Return (x, y) of the center of cell containing provided text 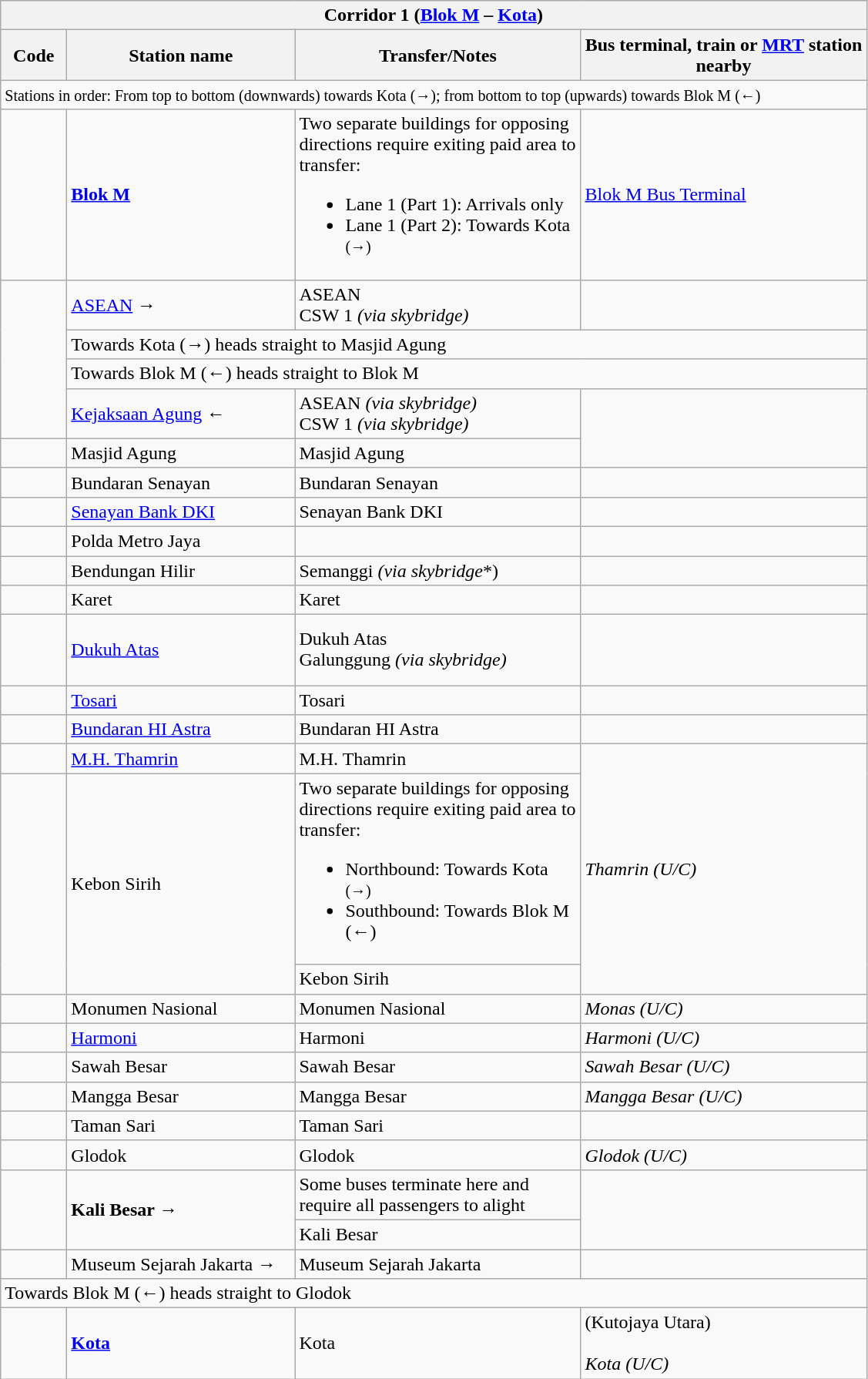
Monas (U/C) (724, 1008)
Corridor 1 (Blok M – Kota) (434, 15)
Semanggi (via skybridge*) (437, 571)
Some buses terminate here and require all passengers to alight (437, 1194)
Kejaksaan Agung ← (181, 413)
Code (34, 55)
ASEAN CSW 1 (via skybridge) (437, 305)
Transfer/Notes (437, 55)
Towards Blok M (←) heads straight to Glodok (434, 1293)
Dukuh Atas (181, 650)
Museum Sejarah Jakarta → (181, 1264)
Kali Besar (437, 1234)
Dukuh Atas Galunggung (via skybridge) (437, 650)
(Kutojaya Utara) Kota (U/C) (724, 1344)
Mangga Besar (U/C) (724, 1096)
Two separate buildings for opposing directions require exiting paid area to transfer:Lane 1 (Part 1): Arrivals onlyLane 1 (Part 2): Towards Kota (→) (437, 194)
ASEAN → (181, 305)
Polda Metro Jaya (181, 541)
Blok M Bus Terminal (724, 194)
Bendungan Hilir (181, 571)
Thamrin (U/C) (724, 869)
Blok M (181, 194)
Towards Kota (→) heads straight to Masjid Agung (467, 344)
Bus terminal, train or MRT station nearby (724, 55)
Sawah Besar (U/C) (724, 1067)
Museum Sejarah Jakarta (437, 1264)
Glodok (U/C) (724, 1155)
Station name (181, 55)
ASEAN (via skybridge) CSW 1 (via skybridge) (437, 413)
Stations in order: From top to bottom (downwards) towards Kota (→); from bottom to top (upwards) towards Blok M (←) (434, 95)
Kali Besar → (181, 1210)
Two separate buildings for opposing directions require exiting paid area to transfer:Northbound: Towards Kota (→)Southbound: Towards Blok M (←) (437, 869)
Harmoni (U/C) (724, 1038)
Towards Blok M (←) heads straight to Blok M (467, 374)
